Pinpoint the cell where the given text exists, returning its [x, y] midpoint coordinate. 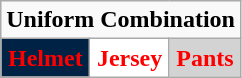
Pants [204, 58]
Jersey [130, 58]
Helmet [46, 58]
Uniform Combination [121, 20]
